Output the [X, Y] coordinate of the center of the cell containing the given text.  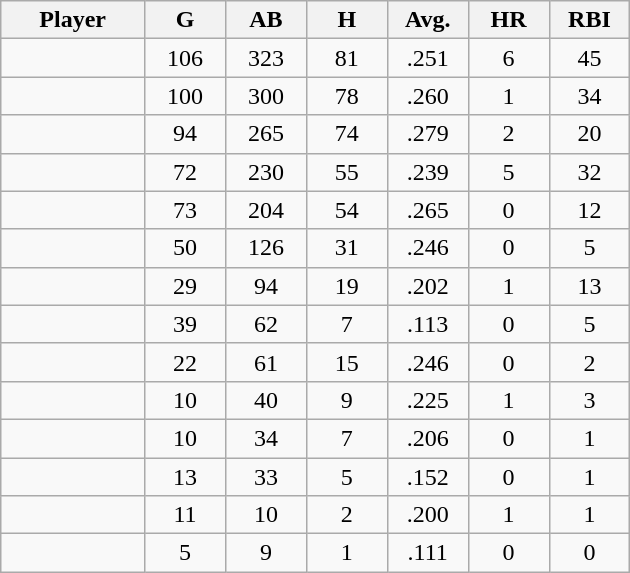
126 [266, 248]
.200 [428, 515]
61 [266, 362]
AB [266, 20]
40 [266, 400]
.279 [428, 134]
.202 [428, 286]
33 [266, 477]
204 [266, 210]
3 [590, 400]
50 [186, 248]
.206 [428, 438]
230 [266, 172]
HR [508, 20]
Avg. [428, 20]
H [346, 20]
72 [186, 172]
31 [346, 248]
.265 [428, 210]
19 [346, 286]
.152 [428, 477]
55 [346, 172]
100 [186, 96]
RBI [590, 20]
12 [590, 210]
323 [266, 58]
11 [186, 515]
300 [266, 96]
.239 [428, 172]
265 [266, 134]
15 [346, 362]
22 [186, 362]
Player [73, 20]
.111 [428, 553]
20 [590, 134]
.113 [428, 324]
.225 [428, 400]
106 [186, 58]
6 [508, 58]
29 [186, 286]
G [186, 20]
45 [590, 58]
62 [266, 324]
81 [346, 58]
.251 [428, 58]
73 [186, 210]
32 [590, 172]
54 [346, 210]
78 [346, 96]
.260 [428, 96]
39 [186, 324]
74 [346, 134]
